Scan for the cell matching the given text and deliver its (x, y) coordinate at center. 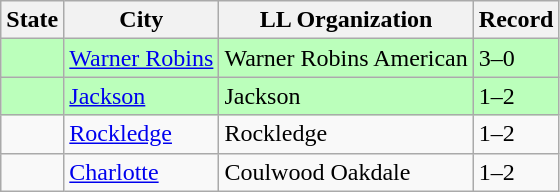
City (142, 20)
Warner Robins (142, 58)
LL Organization (346, 20)
Warner Robins American (346, 58)
State (32, 20)
Coulwood Oakdale (346, 172)
Charlotte (142, 172)
3–0 (516, 58)
Record (516, 20)
